Find where the given text appears and provide that cell's center as [x, y] coordinate. 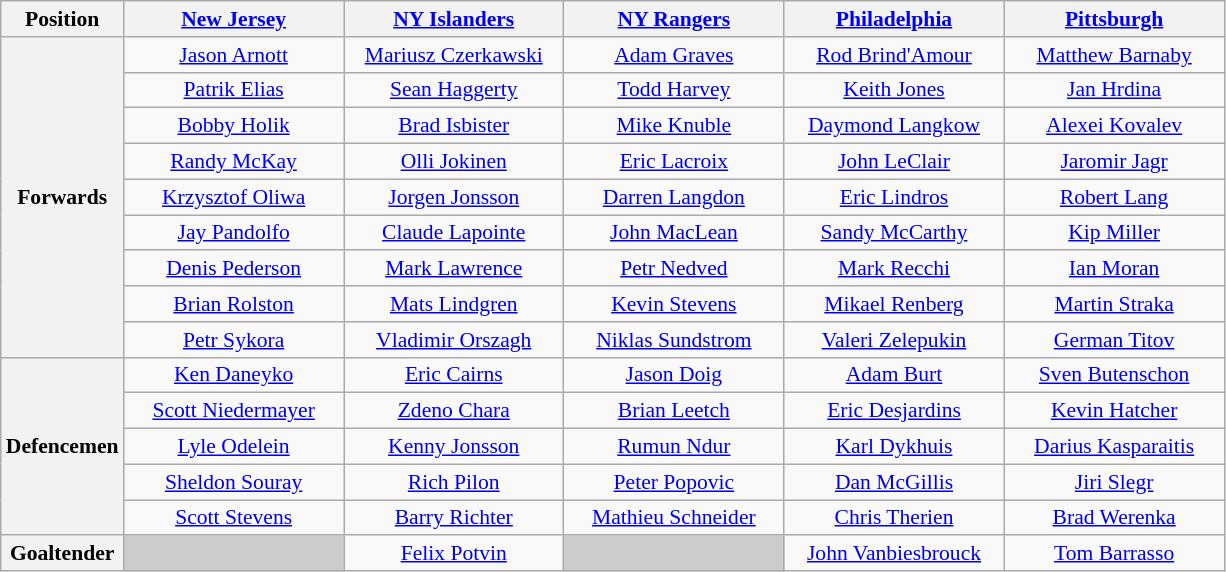
Rich Pilon [454, 482]
Sandy McCarthy [894, 233]
Chris Therien [894, 518]
Mikael Renberg [894, 304]
Mark Lawrence [454, 269]
Sheldon Souray [234, 482]
Jorgen Jonsson [454, 197]
Niklas Sundstrom [674, 340]
Sean Haggerty [454, 90]
Petr Sykora [234, 340]
Kevin Stevens [674, 304]
Claude Lapointe [454, 233]
Lyle Odelein [234, 447]
Petr Nedved [674, 269]
Jiri Slegr [1114, 482]
Mats Lindgren [454, 304]
Bobby Holik [234, 126]
Mark Recchi [894, 269]
Jaromir Jagr [1114, 162]
Valeri Zelepukin [894, 340]
Brad Isbister [454, 126]
Dan McGillis [894, 482]
Forwards [62, 198]
Mariusz Czerkawski [454, 55]
Pittsburgh [1114, 19]
Jason Doig [674, 375]
New Jersey [234, 19]
Brad Werenka [1114, 518]
John MacLean [674, 233]
Rumun Ndur [674, 447]
Martin Straka [1114, 304]
Brian Rolston [234, 304]
Krzysztof Oliwa [234, 197]
Darren Langdon [674, 197]
Kenny Jonsson [454, 447]
Jan Hrdina [1114, 90]
Kip Miller [1114, 233]
Eric Cairns [454, 375]
NY Rangers [674, 19]
Jay Pandolfo [234, 233]
Brian Leetch [674, 411]
John Vanbiesbrouck [894, 554]
Eric Lindros [894, 197]
John LeClair [894, 162]
Ian Moran [1114, 269]
Position [62, 19]
Scott Niedermayer [234, 411]
Darius Kasparaitis [1114, 447]
Eric Lacroix [674, 162]
Zdeno Chara [454, 411]
NY Islanders [454, 19]
German Titov [1114, 340]
Olli Jokinen [454, 162]
Matthew Barnaby [1114, 55]
Kevin Hatcher [1114, 411]
Goaltender [62, 554]
Daymond Langkow [894, 126]
Felix Potvin [454, 554]
Ken Daneyko [234, 375]
Keith Jones [894, 90]
Adam Graves [674, 55]
Jason Arnott [234, 55]
Karl Dykhuis [894, 447]
Todd Harvey [674, 90]
Sven Butenschon [1114, 375]
Scott Stevens [234, 518]
Rod Brind'Amour [894, 55]
Randy McKay [234, 162]
Adam Burt [894, 375]
Alexei Kovalev [1114, 126]
Mathieu Schneider [674, 518]
Philadelphia [894, 19]
Robert Lang [1114, 197]
Peter Popovic [674, 482]
Barry Richter [454, 518]
Tom Barrasso [1114, 554]
Eric Desjardins [894, 411]
Patrik Elias [234, 90]
Mike Knuble [674, 126]
Denis Pederson [234, 269]
Vladimir Orszagh [454, 340]
Defencemen [62, 446]
